Scan for the cell matching the given text and deliver its [x, y] coordinate at center. 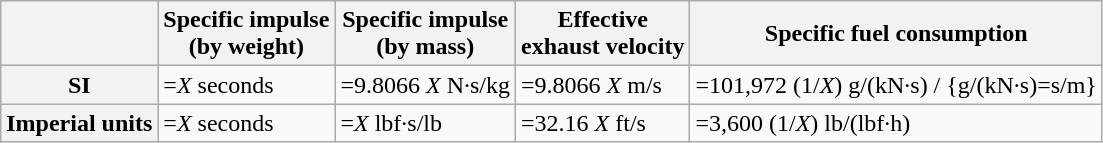
=X lbf·s/lb [426, 123]
Specific impulse(by mass) [426, 34]
Specific fuel consumption [896, 34]
Specific impulse(by weight) [246, 34]
=3,600 (1/X) lb/(lbf·h) [896, 123]
=9.8066 X N·s/kg [426, 85]
=101,972 (1/X) g/(kN·s) / {g/(kN·s)=s/m} [896, 85]
Effectiveexhaust velocity [603, 34]
=9.8066 X m/s [603, 85]
SI [80, 85]
=32.16 X ft/s [603, 123]
Imperial units [80, 123]
